For the text-containing cell, return its midpoint in (x, y) coordinate format. 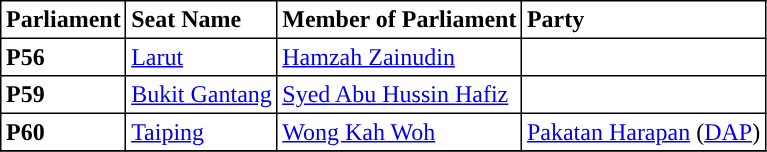
Hamzah Zainudin (400, 57)
P59 (64, 95)
Larut (202, 57)
P56 (64, 57)
Syed Abu Hussin Hafiz (400, 95)
Wong Kah Woh (400, 132)
Party (644, 20)
Bukit Gantang (202, 95)
P60 (64, 132)
Seat Name (202, 20)
Pakatan Harapan (DAP) (644, 132)
Taiping (202, 132)
Parliament (64, 20)
Member of Parliament (400, 20)
